Provide the [x, y] coordinate of the cell's center where the given text is located.  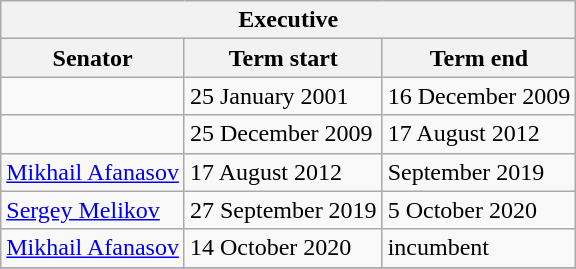
5 October 2020 [479, 210]
Term start [283, 58]
14 October 2020 [283, 248]
27 September 2019 [283, 210]
Senator [93, 58]
16 December 2009 [479, 96]
25 January 2001 [283, 96]
Term end [479, 58]
incumbent [479, 248]
Executive [288, 20]
25 December 2009 [283, 134]
September 2019 [479, 172]
Sergey Melikov [93, 210]
